Locate the cell with the specified text and output its [X, Y] center coordinate. 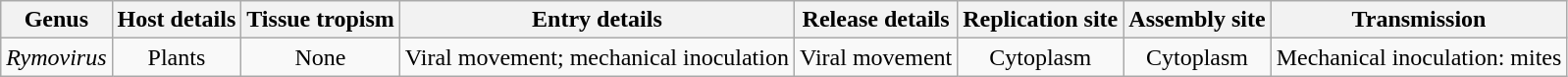
Genus [57, 20]
Host details [177, 20]
Rymovirus [57, 57]
Tissue tropism [321, 20]
Viral movement; mechanical inoculation [597, 57]
Viral movement [875, 57]
Entry details [597, 20]
Plants [177, 57]
Assembly site [1197, 20]
Transmission [1419, 20]
Mechanical inoculation: mites [1419, 57]
None [321, 57]
Release details [875, 20]
Replication site [1040, 20]
